Determine the (X, Y) coordinate at the center of the cell enclosing the given text.  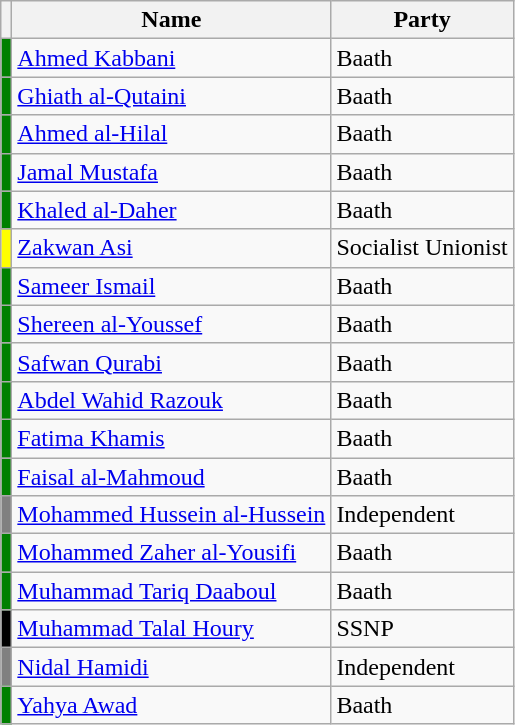
Khaled al-Daher (172, 210)
Muhammad Talal Houry (172, 629)
Socialist Unionist (422, 248)
Jamal Mustafa (172, 172)
Ahmed Kabbani (172, 58)
Shereen al-Youssef (172, 324)
Party (422, 20)
SSNP (422, 629)
Muhammad Tariq Daaboul (172, 591)
Ghiath al-Qutaini (172, 96)
Mohammed Hussein al-Hussein (172, 515)
Yahya Awad (172, 705)
Sameer Ismail (172, 286)
Ahmed al-Hilal (172, 134)
Name (172, 20)
Fatima Khamis (172, 438)
Abdel Wahid Razouk (172, 400)
Nidal Hamidi (172, 667)
Mohammed Zaher al-Yousifi (172, 553)
Faisal al-Mahmoud (172, 477)
Zakwan Asi (172, 248)
Safwan Qurabi (172, 362)
